Return [x, y] of the center of cell containing provided text 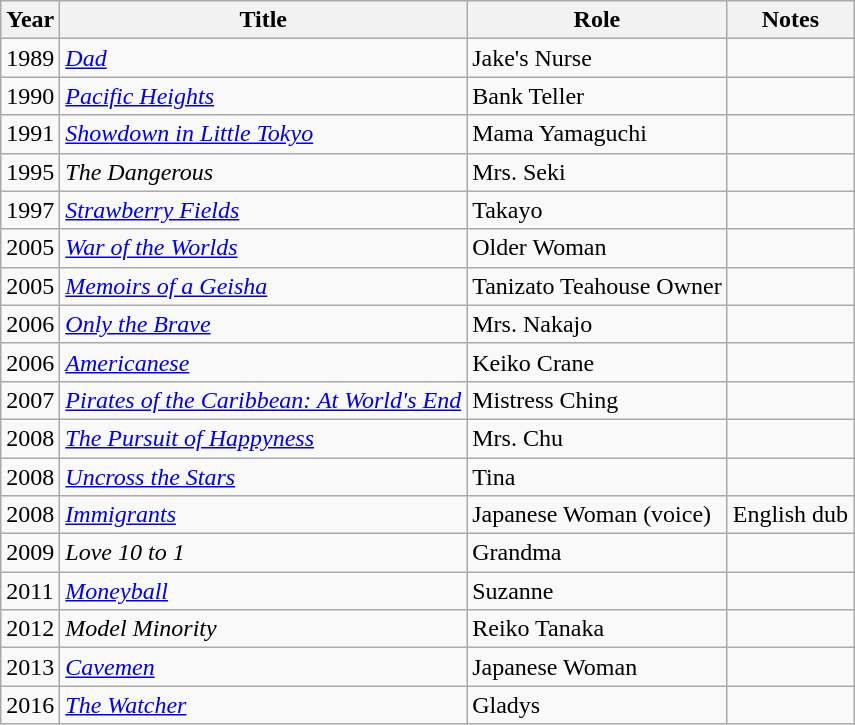
2007 [30, 400]
Jake's Nurse [598, 58]
Model Minority [264, 629]
Love 10 to 1 [264, 553]
Notes [790, 20]
English dub [790, 515]
Keiko Crane [598, 362]
The Dangerous [264, 172]
Older Woman [598, 248]
2012 [30, 629]
Pirates of the Caribbean: At World's End [264, 400]
Mrs. Seki [598, 172]
Year [30, 20]
The Pursuit of Happyness [264, 438]
2009 [30, 553]
1991 [30, 134]
Mrs. Nakajo [598, 324]
2011 [30, 591]
Gladys [598, 705]
Takayo [598, 210]
Reiko Tanaka [598, 629]
Only the Brave [264, 324]
Title [264, 20]
Memoirs of a Geisha [264, 286]
Tina [598, 477]
2013 [30, 667]
Japanese Woman [598, 667]
Moneyball [264, 591]
Uncross the Stars [264, 477]
Cavemen [264, 667]
Suzanne [598, 591]
1990 [30, 96]
Tanizato Teahouse Owner [598, 286]
Strawberry Fields [264, 210]
Pacific Heights [264, 96]
1997 [30, 210]
Bank Teller [598, 96]
1995 [30, 172]
1989 [30, 58]
Immigrants [264, 515]
The Watcher [264, 705]
Mistress Ching [598, 400]
Japanese Woman (voice) [598, 515]
Role [598, 20]
Showdown in Little Tokyo [264, 134]
Dad [264, 58]
Mama Yamaguchi [598, 134]
2016 [30, 705]
Grandma [598, 553]
Americanese [264, 362]
War of the Worlds [264, 248]
Mrs. Chu [598, 438]
